Capture the cell that displays the provided text and extract its (X, Y) central coordinate. 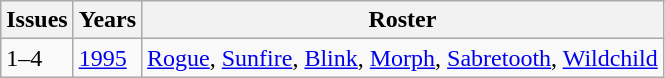
1995 (107, 58)
Years (107, 20)
Rogue, Sunfire, Blink, Morph, Sabretooth, Wildchild (403, 58)
Roster (403, 20)
Issues (37, 20)
1–4 (37, 58)
